Return the (X, Y) coordinate for the center point of the cell that contains the specified text.  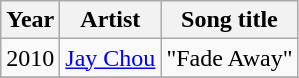
2010 (30, 58)
Artist (110, 20)
Year (30, 20)
Jay Chou (110, 58)
Song title (230, 20)
"Fade Away" (230, 58)
